Return (x, y) of the center of cell containing provided text 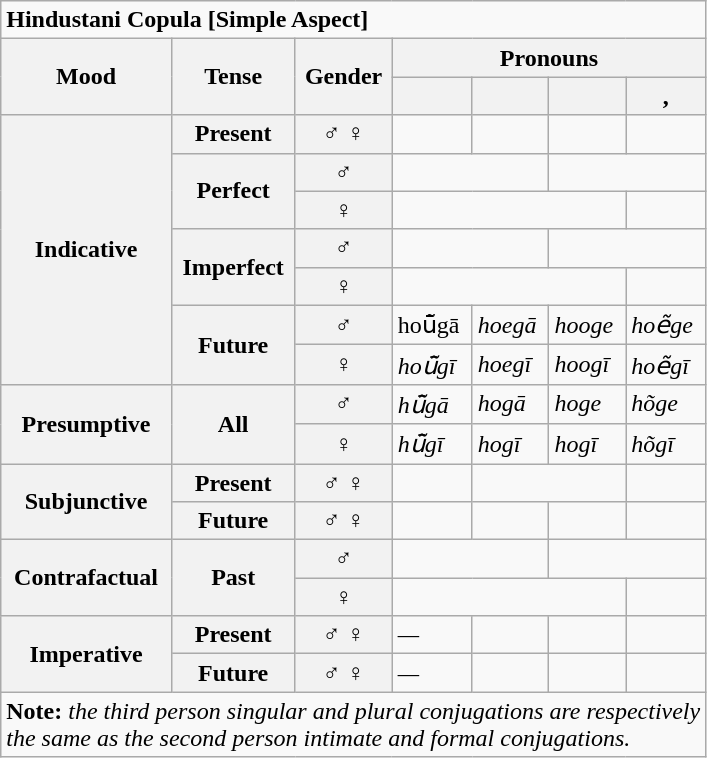
, (666, 96)
Mood (86, 77)
hooge (588, 325)
Pronouns (549, 58)
Note: the third person singular and plural conjugations are respectivelythe same as the second person intimate and formal conjugations. (354, 724)
Perfect (233, 191)
Tense (233, 77)
Imperfect (233, 267)
hoogī (588, 365)
hū̃gā (432, 404)
Indicative (86, 250)
Gender (344, 77)
hõge (666, 404)
Contrafactual (86, 578)
hogā (510, 404)
hoegā (510, 325)
hoegī (510, 365)
All (233, 424)
Subjunctive (86, 502)
hoū̃gī (432, 365)
hõgī (666, 444)
Presumptive (86, 424)
hū̃gī (432, 444)
Imperative (86, 654)
hoū̃gā (432, 325)
hoẽge (666, 325)
hoge (588, 404)
Hindustani Copula [Simple Aspect] (354, 20)
Past (233, 578)
hoẽgī (666, 365)
